Return the [x, y] coordinate for the center point of the cell that contains the specified text.  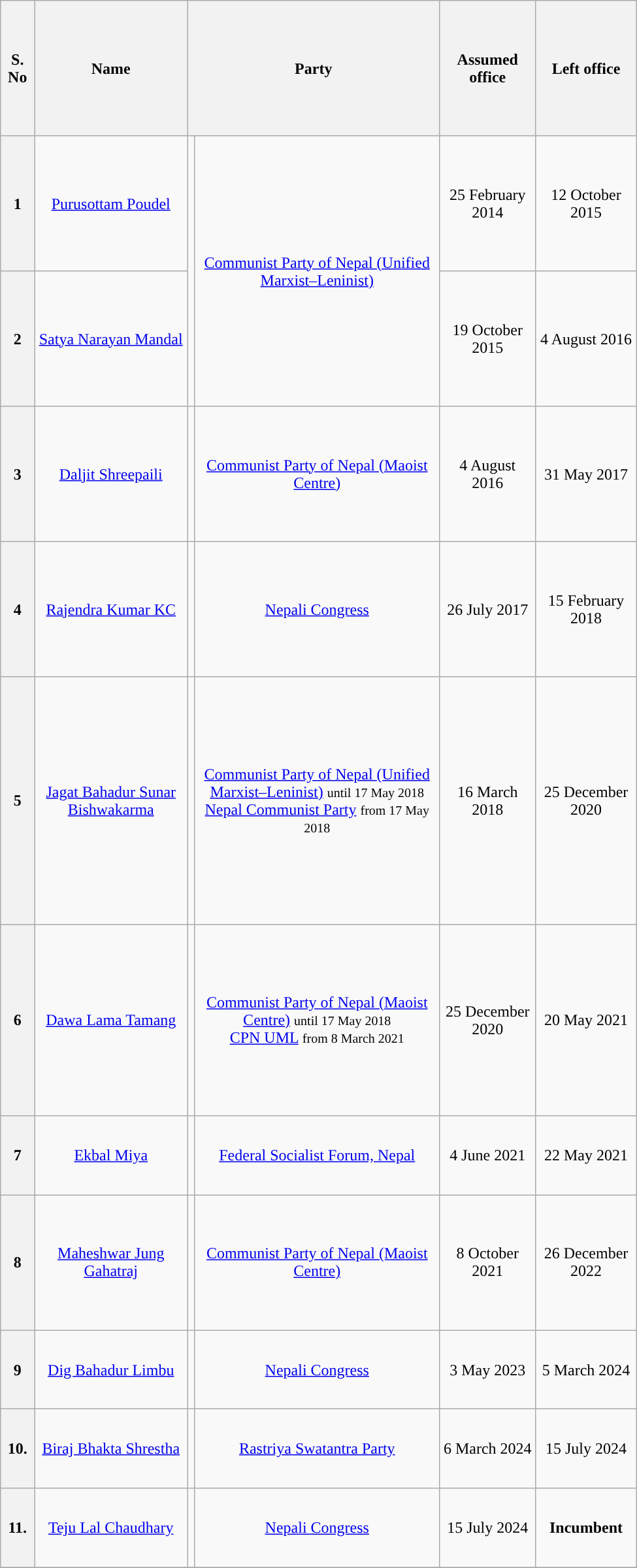
Communist Party of Nepal (Unified Marxist–Leninist) [318, 271]
Name [111, 68]
8 October 2021 [487, 1262]
11. [18, 1527]
Party [314, 68]
Biraj Bhakta Shrestha [111, 1449]
16 March 2018 [487, 801]
Communist Party of Nepal (Unified Marxist–Leninist) until 17 May 2018 Nepal Communist Party from 17 May 2018 [318, 801]
9 [18, 1369]
4 [18, 609]
15 February 2018 [587, 609]
Teju Lal Chaudhary [111, 1527]
S. No [18, 68]
Rajendra Kumar KC [111, 609]
20 May 2021 [587, 1021]
31 May 2017 [587, 474]
Purusottam Poudel [111, 204]
Daljit Shreepaili [111, 474]
3 [18, 474]
Satya Narayan Mandal [111, 338]
Ekbal Miya [111, 1155]
12 October 2015 [587, 204]
3 May 2023 [487, 1369]
26 July 2017 [487, 609]
4 June 2021 [487, 1155]
26 December 2022 [587, 1262]
Dawa Lama Tamang [111, 1021]
6 [18, 1021]
Dig Bahadur Limbu [111, 1369]
Incumbent [587, 1527]
Rastriya Swatantra Party [318, 1449]
5 March 2024 [587, 1369]
5 [18, 801]
7 [18, 1155]
10. [18, 1449]
2 [18, 338]
25 February 2014 [487, 204]
8 [18, 1262]
Federal Socialist Forum, Nepal [318, 1155]
6 March 2024 [487, 1449]
22 May 2021 [587, 1155]
1 [18, 204]
Maheshwar Jung Gahatraj [111, 1262]
19 October 2015 [487, 338]
Communist Party of Nepal (Maoist Centre) until 17 May 2018 CPN UML from 8 March 2021 [318, 1021]
Jagat Bahadur Sunar Bishwakarma [111, 801]
Left office [587, 68]
Assumed office [487, 68]
